Search for the cell housing the specified text and yield its (X, Y) center coordinate. 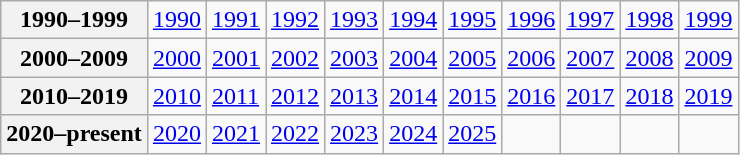
1993 (354, 20)
2011 (236, 96)
2019 (708, 96)
2020–present (74, 134)
1999 (708, 20)
1994 (414, 20)
2012 (296, 96)
2018 (650, 96)
1996 (532, 20)
2000 (176, 58)
1998 (650, 20)
2008 (650, 58)
2010–2019 (74, 96)
1992 (296, 20)
1995 (472, 20)
2021 (236, 134)
2022 (296, 134)
1991 (236, 20)
2006 (532, 58)
2017 (590, 96)
2025 (472, 134)
2005 (472, 58)
2013 (354, 96)
2023 (354, 134)
2010 (176, 96)
2003 (354, 58)
1997 (590, 20)
2015 (472, 96)
2024 (414, 134)
2016 (532, 96)
2014 (414, 96)
2004 (414, 58)
2020 (176, 134)
2009 (708, 58)
2001 (236, 58)
1990 (176, 20)
2002 (296, 58)
1990–1999 (74, 20)
2007 (590, 58)
2000–2009 (74, 58)
